From the cell containing the given text, extract its center point as [x, y] coordinate. 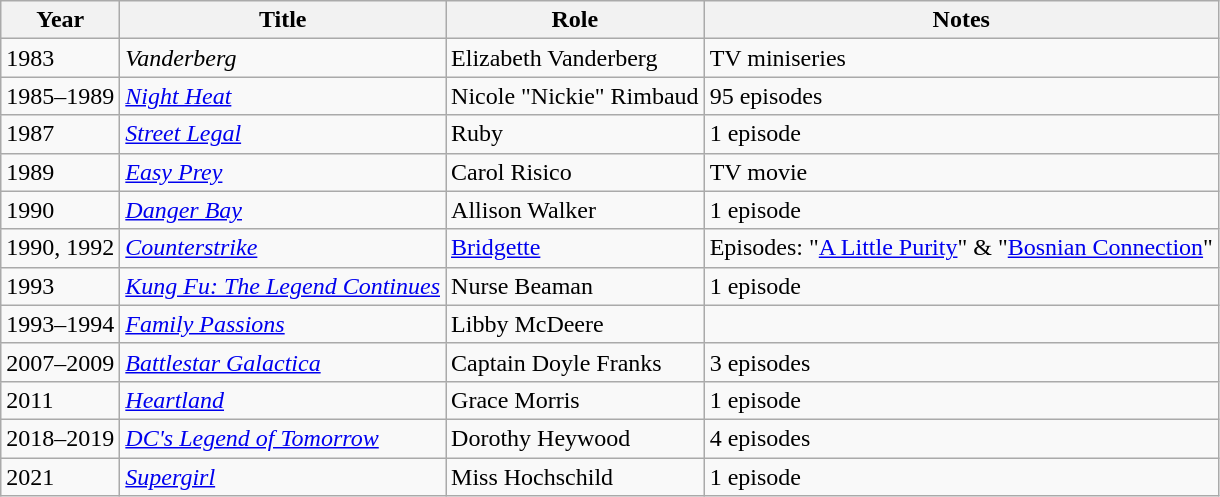
TV miniseries [961, 58]
Carol Risico [576, 172]
Danger Bay [283, 210]
Dorothy Heywood [576, 438]
Battlestar Galactica [283, 362]
2007–2009 [60, 362]
Heartland [283, 400]
1990, 1992 [60, 248]
Kung Fu: The Legend Continues [283, 286]
Vanderberg [283, 58]
Family Passions [283, 324]
Allison Walker [576, 210]
1987 [60, 134]
DC's Legend of Tomorrow [283, 438]
2021 [60, 477]
Street Legal [283, 134]
Bridgette [576, 248]
Captain Doyle Franks [576, 362]
2018–2019 [60, 438]
Nicole "Nickie" Rimbaud [576, 96]
Title [283, 20]
TV movie [961, 172]
1989 [60, 172]
1985–1989 [60, 96]
Notes [961, 20]
1993–1994 [60, 324]
Role [576, 20]
Night Heat [283, 96]
3 episodes [961, 362]
1990 [60, 210]
Supergirl [283, 477]
Elizabeth Vanderberg [576, 58]
Episodes: "A Little Purity" & "Bosnian Connection" [961, 248]
1983 [60, 58]
2011 [60, 400]
95 episodes [961, 96]
Easy Prey [283, 172]
Counterstrike [283, 248]
Year [60, 20]
Grace Morris [576, 400]
4 episodes [961, 438]
Miss Hochschild [576, 477]
1993 [60, 286]
Nurse Beaman [576, 286]
Ruby [576, 134]
Libby McDeere [576, 324]
